Return the (X, Y) coordinate for the center point of the cell that contains the specified text.  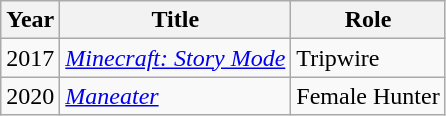
Year (30, 20)
Female Hunter (368, 96)
Maneater (176, 96)
2020 (30, 96)
Title (176, 20)
2017 (30, 58)
Tripwire (368, 58)
Minecraft: Story Mode (176, 58)
Role (368, 20)
